Provide the [X, Y] coordinate of the cell's center where the given text is located.  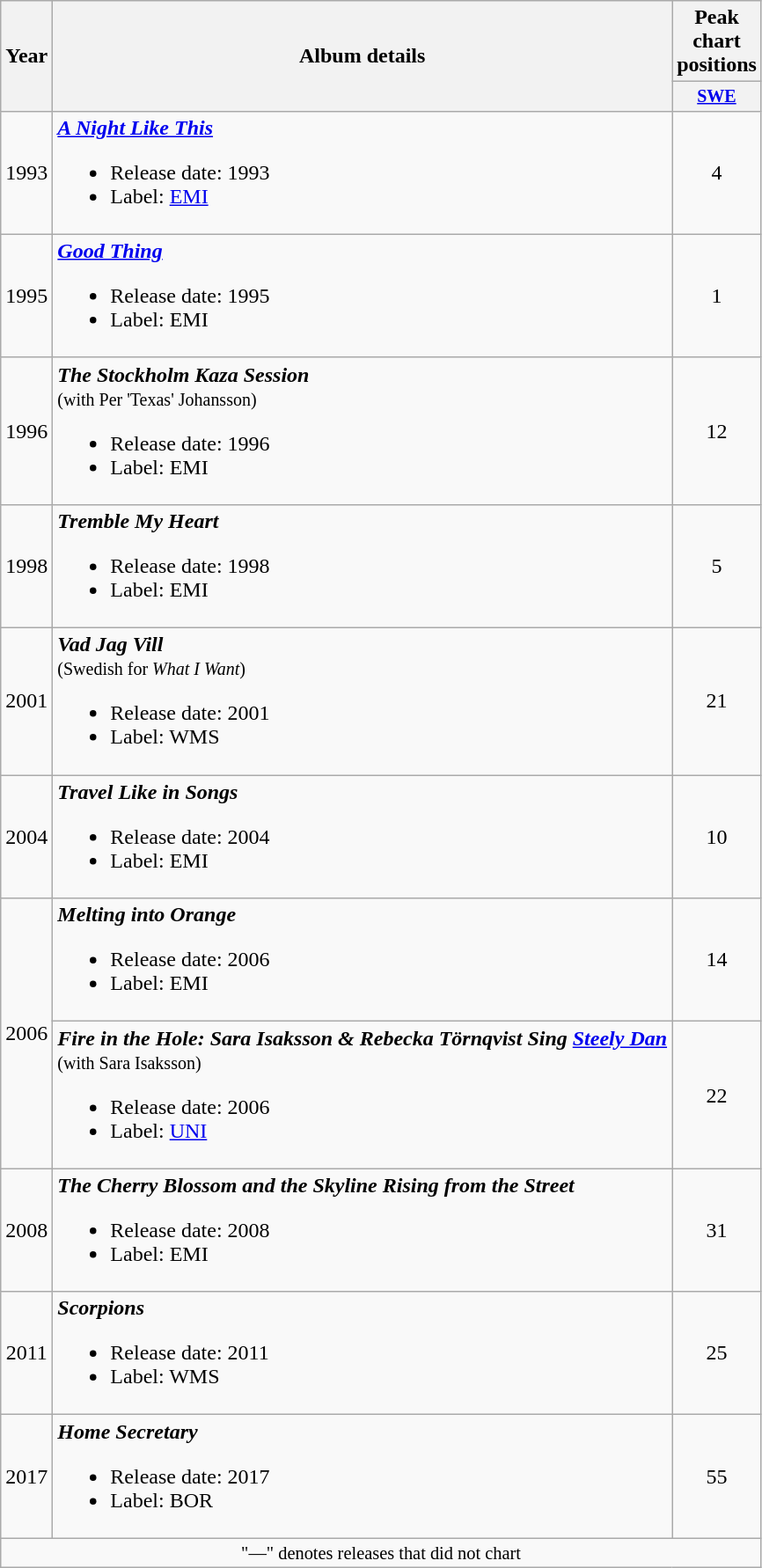
2004 [26, 837]
Vad Jag Vill(Swedish for What I Want)Release date: 2001Label: WMS [363, 702]
"—" denotes releases that did not chart [382, 1553]
A Night Like ThisRelease date: 1993Label: EMI [363, 172]
1995 [26, 296]
1996 [26, 431]
Fire in the Hole: Sara Isaksson & Rebecka Törnqvist Sing Steely Dan(with Sara Isaksson)Release date: 2006Label: UNI [363, 1095]
22 [717, 1095]
12 [717, 431]
4 [717, 172]
2008 [26, 1230]
14 [717, 960]
5 [717, 566]
ScorpionsRelease date: 2011Label: WMS [363, 1353]
SWE [717, 97]
1 [717, 296]
Year [26, 56]
Album details [363, 56]
Tremble My HeartRelease date: 1998Label: EMI [363, 566]
Travel Like in SongsRelease date: 2004Label: EMI [363, 837]
The Stockholm Kaza Session(with Per 'Texas' Johansson)Release date: 1996Label: EMI [363, 431]
2017 [26, 1476]
Home SecretaryRelease date: 2017Label: BOR [363, 1476]
21 [717, 702]
55 [717, 1476]
2001 [26, 702]
Good ThingRelease date: 1995Label: EMI [363, 296]
2011 [26, 1353]
10 [717, 837]
1998 [26, 566]
1993 [26, 172]
2006 [26, 1033]
25 [717, 1353]
31 [717, 1230]
The Cherry Blossom and the Skyline Rising from the StreetRelease date: 2008Label: EMI [363, 1230]
Melting into OrangeRelease date: 2006Label: EMI [363, 960]
Peak chart positions [717, 41]
